Scan for the cell matching the given text and deliver its [x, y] coordinate at center. 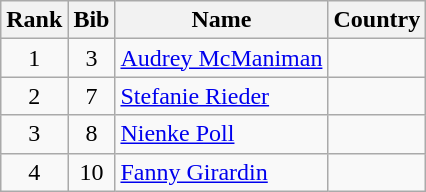
1 [34, 58]
Country [377, 20]
Fanny Girardin [222, 172]
Rank [34, 20]
Stefanie Rieder [222, 96]
Nienke Poll [222, 134]
7 [92, 96]
2 [34, 96]
10 [92, 172]
Bib [92, 20]
Name [222, 20]
8 [92, 134]
4 [34, 172]
Audrey McManiman [222, 58]
